Output the (X, Y) coordinate of the center of the cell containing the given text.  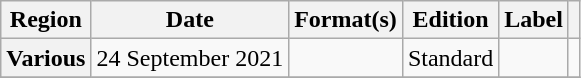
Label (534, 20)
Various (46, 58)
24 September 2021 (190, 58)
Edition (450, 20)
Region (46, 20)
Standard (450, 58)
Format(s) (346, 20)
Date (190, 20)
